Return the (X, Y) coordinate for the center point of the cell that contains the specified text.  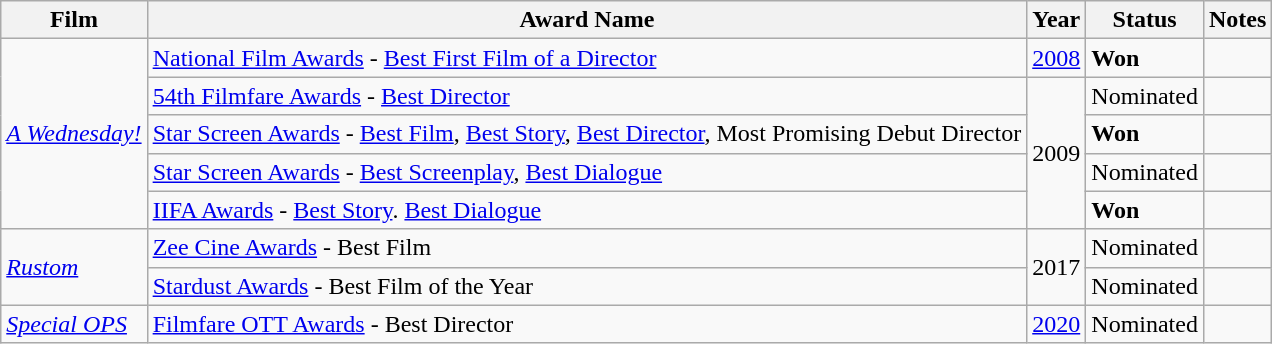
Zee Cine Awards - Best Film (587, 248)
2009 (1056, 153)
Special OPS (74, 324)
National Film Awards - Best First Film of a Director (587, 58)
IIFA Awards - Best Story. Best Dialogue (587, 210)
Rustom (74, 267)
Status (1145, 20)
2017 (1056, 267)
54th Filmfare Awards - Best Director (587, 96)
2020 (1056, 324)
Notes (1237, 20)
Award Name (587, 20)
Star Screen Awards - Best Screenplay, Best Dialogue (587, 172)
Star Screen Awards - Best Film, Best Story, Best Director, Most Promising Debut Director (587, 134)
Filmfare OTT Awards - Best Director (587, 324)
A Wednesday! (74, 134)
Stardust Awards - Best Film of the Year (587, 286)
Film (74, 20)
2008 (1056, 58)
Year (1056, 20)
